Provide the (X, Y) coordinate of the cell's center where the given text is located.  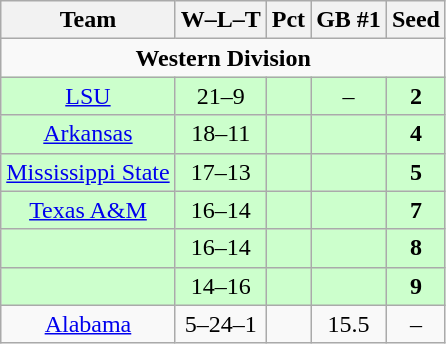
18–11 (220, 134)
15.5 (349, 324)
W–L–T (220, 20)
4 (416, 134)
Alabama (88, 324)
Pct (288, 20)
Arkansas (88, 134)
7 (416, 210)
21–9 (220, 96)
GB #1 (349, 20)
LSU (88, 96)
Western Division (224, 58)
9 (416, 286)
5 (416, 172)
Team (88, 20)
Seed (416, 20)
17–13 (220, 172)
Texas A&M (88, 210)
2 (416, 96)
8 (416, 248)
Mississippi State (88, 172)
5–24–1 (220, 324)
14–16 (220, 286)
